Capture the cell that displays the provided text and extract its [x, y] central coordinate. 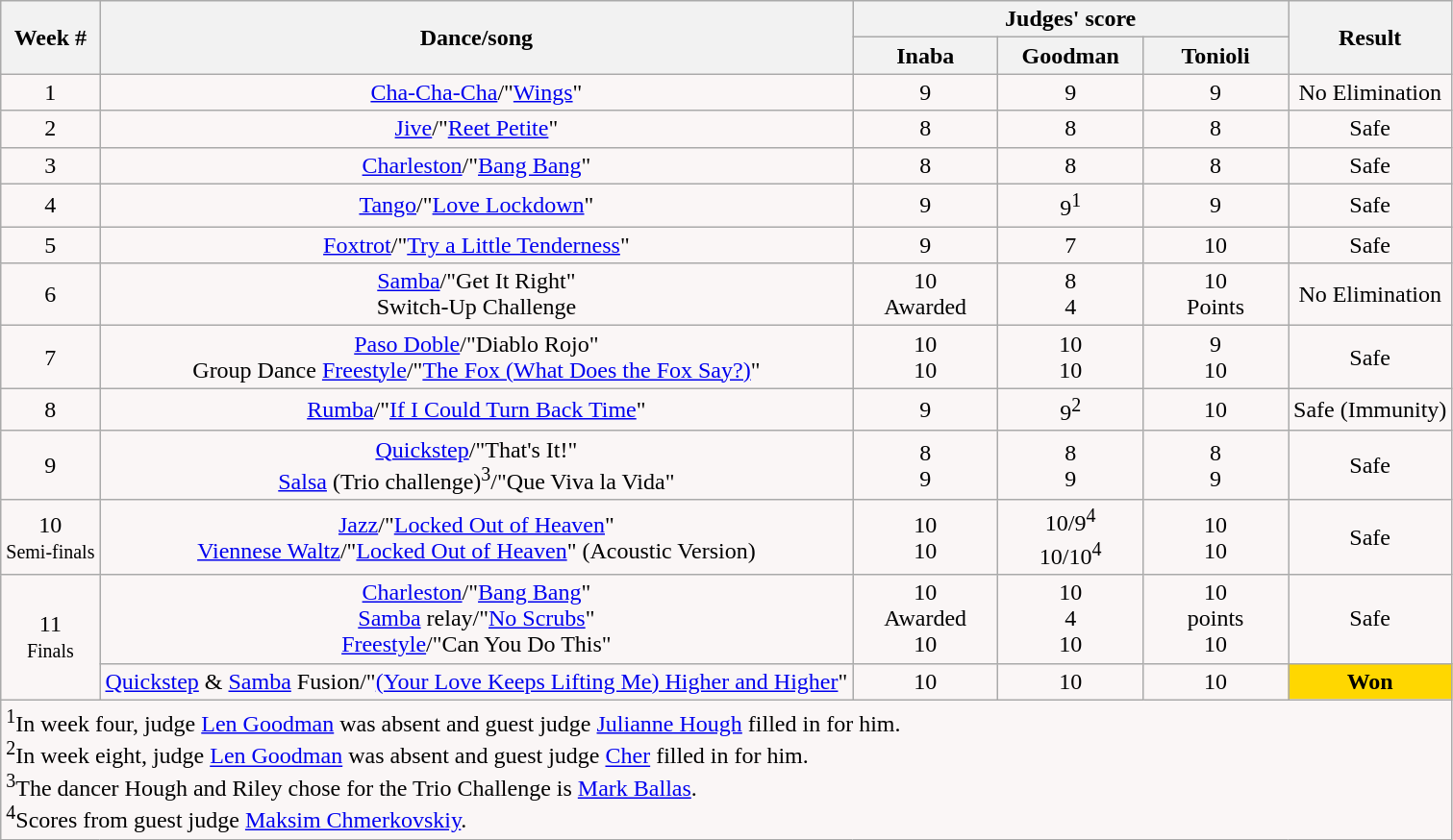
Samba/"Get It Right"Switch-Up Challenge [477, 294]
Charleston/"Bang Bang" Samba relay/"No Scrubs"Freestyle/"Can You Do This" [477, 619]
Quickstep/"That's It!" Salsa (Trio challenge)3/"Que Viva la Vida" [477, 465]
92 [1071, 409]
Paso Doble/"Diablo Rojo"Group Dance Freestyle/"The Fox (What Does the Fox Say?)" [477, 358]
Jive/"Reet Petite" [477, 129]
Cha-Cha-Cha/"Wings" [477, 92]
91 [1071, 206]
Safe (Immunity) [1370, 409]
Goodman [1071, 56]
910 [1215, 358]
Rumba/"If I Could Turn Back Time" [477, 409]
Foxtrot/"Try a Little Tenderness" [477, 245]
11Finals [50, 637]
10Points [1215, 294]
Won [1370, 681]
5 [50, 245]
10Awarded [925, 294]
Quickstep & Samba Fusion/"(Your Love Keeps Lifting Me) Higher and Higher" [477, 681]
10points10 [1215, 619]
1 [50, 92]
Result [1370, 37]
Judges' score [1071, 19]
10410 [1071, 619]
Inaba [925, 56]
84 [1071, 294]
Charleston/"Bang Bang" [477, 165]
Jazz/"Locked Out of Heaven"Viennese Waltz/"Locked Out of Heaven" (Acoustic Version) [477, 537]
3 [50, 165]
6 [50, 294]
4 [50, 206]
10/9410/104 [1071, 537]
Dance/song [477, 37]
2 [50, 129]
Tango/"Love Lockdown" [477, 206]
10Awarded10 [925, 619]
Tonioli [1215, 56]
10Semi-finals [50, 537]
Week # [50, 37]
